Scan for the cell matching the given text and deliver its [x, y] coordinate at center. 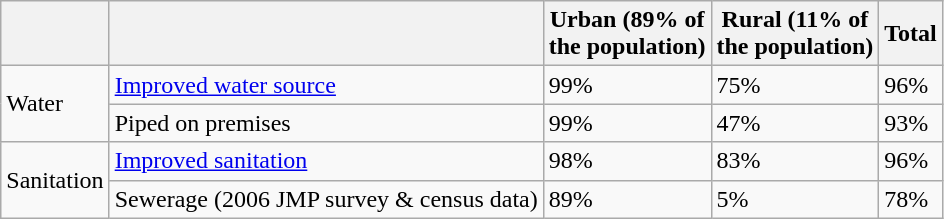
Water [55, 104]
Improved water source [326, 85]
83% [795, 161]
75% [795, 85]
Improved sanitation [326, 161]
5% [795, 199]
Sewerage (2006 JMP survey & census data) [326, 199]
98% [627, 161]
78% [911, 199]
Urban (89% ofthe population) [627, 34]
89% [627, 199]
93% [911, 123]
Rural (11% ofthe population) [795, 34]
47% [795, 123]
Total [911, 34]
Piped on premises [326, 123]
Sanitation [55, 180]
